Scan for the cell matching the given text and deliver its (X, Y) coordinate at center. 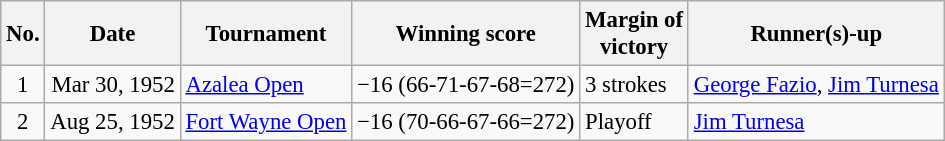
Aug 25, 1952 (112, 122)
Runner(s)-up (816, 34)
Mar 30, 1952 (112, 85)
Margin ofvictory (634, 34)
Winning score (466, 34)
No. (23, 34)
Playoff (634, 122)
−16 (66-71-67-68=272) (466, 85)
3 strokes (634, 85)
Fort Wayne Open (266, 122)
Date (112, 34)
Tournament (266, 34)
1 (23, 85)
−16 (70-66-67-66=272) (466, 122)
Jim Turnesa (816, 122)
2 (23, 122)
George Fazio, Jim Turnesa (816, 85)
Azalea Open (266, 85)
